Provide the (x, y) coordinate of the cell's center where the given text is located.  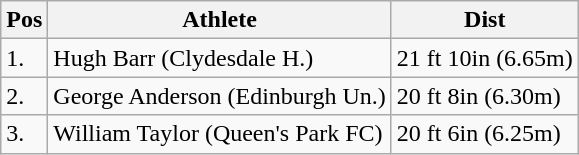
20 ft 8in (6.30m) (484, 96)
George Anderson (Edinburgh Un.) (220, 96)
2. (24, 96)
1. (24, 58)
3. (24, 134)
Pos (24, 20)
21 ft 10in (6.65m) (484, 58)
Dist (484, 20)
20 ft 6in (6.25m) (484, 134)
Athlete (220, 20)
William Taylor (Queen's Park FC) (220, 134)
Hugh Barr (Clydesdale H.) (220, 58)
